Capture the cell that displays the provided text and extract its [X, Y] central coordinate. 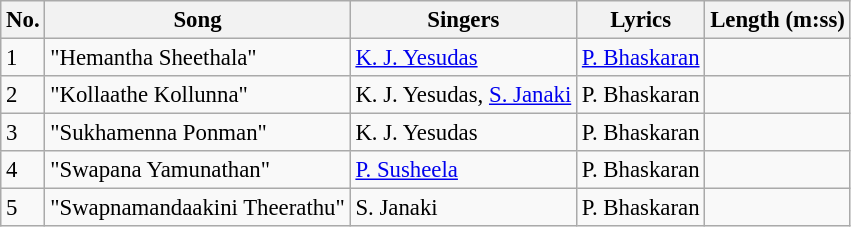
P. Susheela [463, 170]
"Swapnamandaakini Theerathu" [198, 208]
Lyrics [641, 20]
No. [23, 20]
"Kollaathe Kollunna" [198, 95]
"Hemantha Sheethala" [198, 58]
4 [23, 170]
3 [23, 133]
S. Janaki [463, 208]
Song [198, 20]
"Swapana Yamunathan" [198, 170]
1 [23, 58]
K. J. Yesudas, S. Janaki [463, 95]
2 [23, 95]
Singers [463, 20]
5 [23, 208]
"Sukhamenna Ponman" [198, 133]
Length (m:ss) [778, 20]
